Capture the cell that displays the provided text and extract its [x, y] central coordinate. 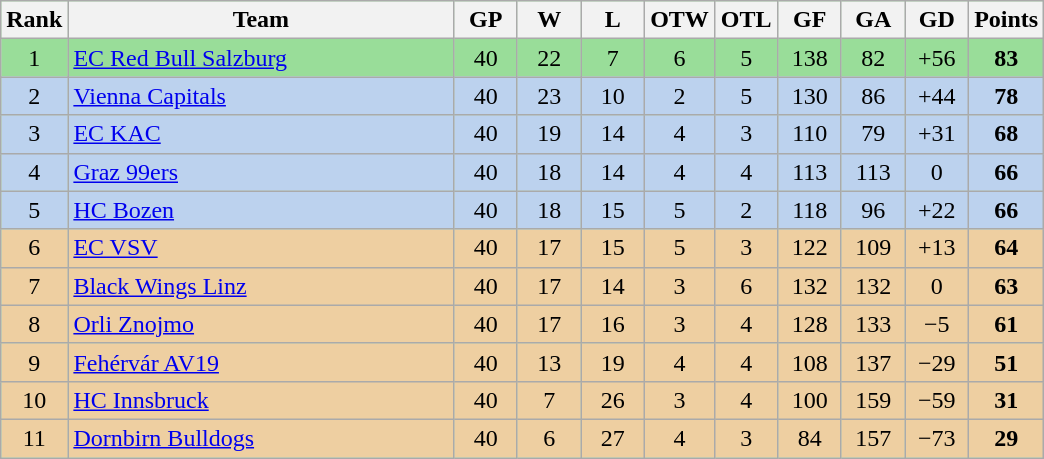
−29 [937, 362]
84 [810, 438]
63 [1006, 286]
29 [1006, 438]
96 [873, 210]
OTW [680, 20]
EC KAC [261, 134]
W [549, 20]
64 [1006, 248]
+13 [937, 248]
Points [1006, 20]
110 [810, 134]
16 [613, 324]
137 [873, 362]
79 [873, 134]
Fehérvár AV19 [261, 362]
68 [1006, 134]
157 [873, 438]
OTL [746, 20]
27 [613, 438]
61 [1006, 324]
1 [34, 58]
HC Innsbruck [261, 400]
Orli Znojmo [261, 324]
GA [873, 20]
Dornbirn Bulldogs [261, 438]
23 [549, 96]
Rank [34, 20]
GD [937, 20]
22 [549, 58]
138 [810, 58]
GP [486, 20]
128 [810, 324]
51 [1006, 362]
78 [1006, 96]
EC Red Bull Salzburg [261, 58]
133 [873, 324]
26 [613, 400]
−59 [937, 400]
108 [810, 362]
100 [810, 400]
+44 [937, 96]
83 [1006, 58]
GF [810, 20]
122 [810, 248]
31 [1006, 400]
9 [34, 362]
−5 [937, 324]
+56 [937, 58]
Black Wings Linz [261, 286]
86 [873, 96]
Team [261, 20]
EC VSV [261, 248]
+31 [937, 134]
8 [34, 324]
HC Bozen [261, 210]
Vienna Capitals [261, 96]
11 [34, 438]
L [613, 20]
−73 [937, 438]
159 [873, 400]
109 [873, 248]
13 [549, 362]
118 [810, 210]
82 [873, 58]
130 [810, 96]
Graz 99ers [261, 172]
+22 [937, 210]
